Pinpoint the cell where the given text exists, returning its [X, Y] midpoint coordinate. 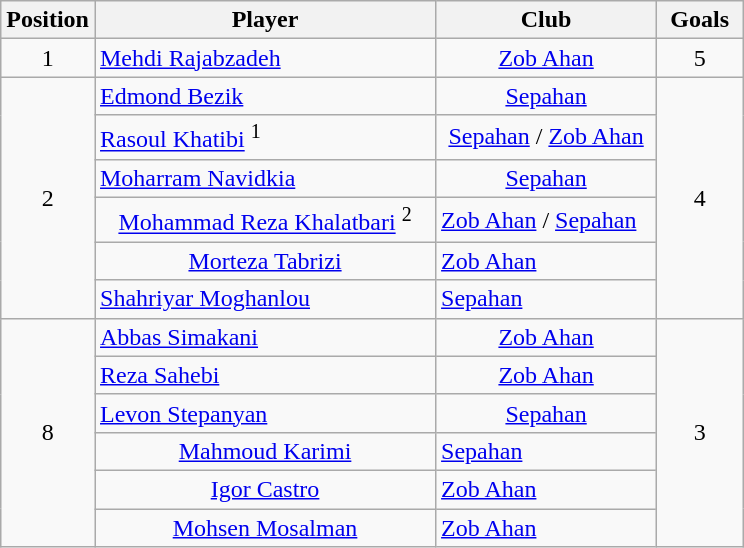
3 [700, 432]
Shahriyar Moghanlou [264, 299]
Club [546, 20]
5 [700, 58]
Mehdi Rajabzadeh [264, 58]
Goals [700, 20]
Sepahan / Zob Ahan [546, 138]
Levon Stepanyan [264, 413]
Mohsen Mosalman [264, 528]
Moharram Navidkia [264, 178]
8 [48, 432]
Morteza Tabrizi [264, 261]
Edmond Bezik [264, 96]
Rasoul Khatibi 1 [264, 138]
2 [48, 198]
Abbas Simakani [264, 337]
4 [700, 198]
Zob Ahan / Sepahan [546, 220]
Player [264, 20]
Position [48, 20]
1 [48, 58]
Reza Sahebi [264, 375]
Igor Castro [264, 489]
Mahmoud Karimi [264, 451]
Mohammad Reza Khalatbari 2 [264, 220]
